Search for the cell housing the specified text and yield its (X, Y) center coordinate. 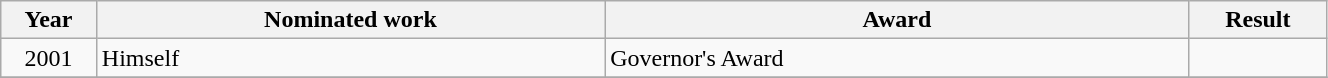
Governor's Award (898, 58)
Award (898, 20)
2001 (49, 58)
Result (1258, 20)
Nominated work (350, 20)
Himself (350, 58)
Year (49, 20)
